Detect which cell encompasses the target text, then output its (X, Y) center coordinate. 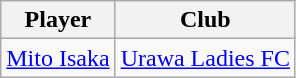
Mito Isaka (58, 58)
Player (58, 20)
Club (205, 20)
Urawa Ladies FC (205, 58)
